From the cell containing the given text, extract its center point as (x, y) coordinate. 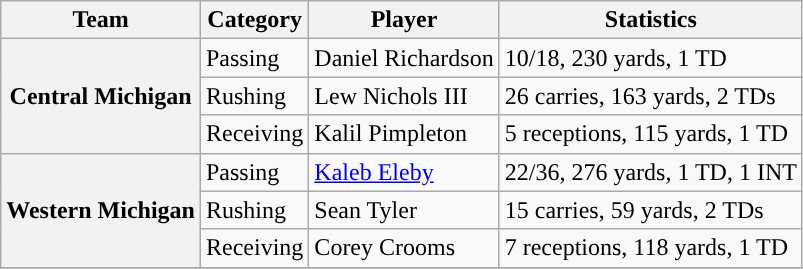
Daniel Richardson (404, 58)
Team (101, 20)
Kaleb Eleby (404, 172)
Sean Tyler (404, 210)
15 carries, 59 yards, 2 TDs (650, 210)
Category (254, 20)
10/18, 230 yards, 1 TD (650, 58)
Central Michigan (101, 96)
Kalil Pimpleton (404, 134)
22/36, 276 yards, 1 TD, 1 INT (650, 172)
Statistics (650, 20)
5 receptions, 115 yards, 1 TD (650, 134)
Player (404, 20)
Corey Crooms (404, 248)
Western Michigan (101, 210)
26 carries, 163 yards, 2 TDs (650, 96)
Lew Nichols III (404, 96)
7 receptions, 118 yards, 1 TD (650, 248)
